Pinpoint the cell where the given text exists, returning its [x, y] midpoint coordinate. 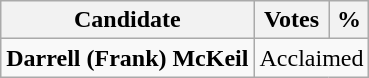
Acclaimed [312, 58]
% [349, 20]
Darrell (Frank) McKeil [128, 58]
Candidate [128, 20]
Votes [292, 20]
